Pinpoint the cell where the given text exists, returning its [X, Y] midpoint coordinate. 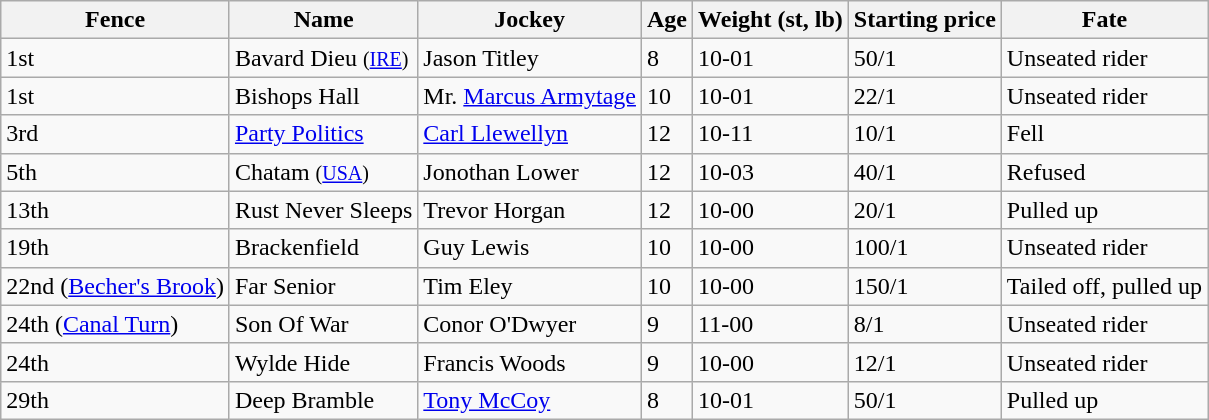
150/1 [924, 286]
Jason Titley [530, 58]
Brackenfield [323, 248]
19th [116, 248]
Bishops Hall [323, 96]
Fate [1104, 20]
Fence [116, 20]
Refused [1104, 172]
22nd (Becher's Brook) [116, 286]
Guy Lewis [530, 248]
20/1 [924, 210]
Fell [1104, 134]
5th [116, 172]
24th [116, 362]
Party Politics [323, 134]
Tony McCoy [530, 400]
Age [666, 20]
Francis Woods [530, 362]
Trevor Horgan [530, 210]
10-11 [771, 134]
12/1 [924, 362]
29th [116, 400]
Bavard Dieu (IRE) [323, 58]
Wylde Hide [323, 362]
Mr. Marcus Armytage [530, 96]
8/1 [924, 324]
100/1 [924, 248]
10-03 [771, 172]
22/1 [924, 96]
3rd [116, 134]
11-00 [771, 324]
Son Of War [323, 324]
Name [323, 20]
Starting price [924, 20]
Conor O'Dwyer [530, 324]
Carl Llewellyn [530, 134]
10/1 [924, 134]
Weight (st, lb) [771, 20]
13th [116, 210]
Chatam (USA) [323, 172]
Jonothan Lower [530, 172]
Tim Eley [530, 286]
Jockey [530, 20]
24th (Canal Turn) [116, 324]
40/1 [924, 172]
Deep Bramble [323, 400]
Tailed off, pulled up [1104, 286]
Far Senior [323, 286]
Rust Never Sleeps [323, 210]
